Pinpoint the cell where the given text exists, returning its [x, y] midpoint coordinate. 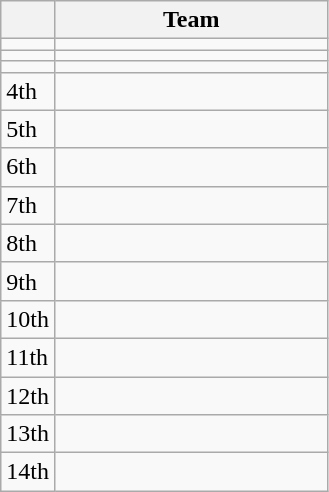
13th [28, 434]
4th [28, 91]
7th [28, 205]
5th [28, 129]
9th [28, 281]
6th [28, 167]
14th [28, 472]
11th [28, 357]
8th [28, 243]
Team [191, 20]
10th [28, 319]
12th [28, 395]
